Locate the cell with the specified text and output its (X, Y) center coordinate. 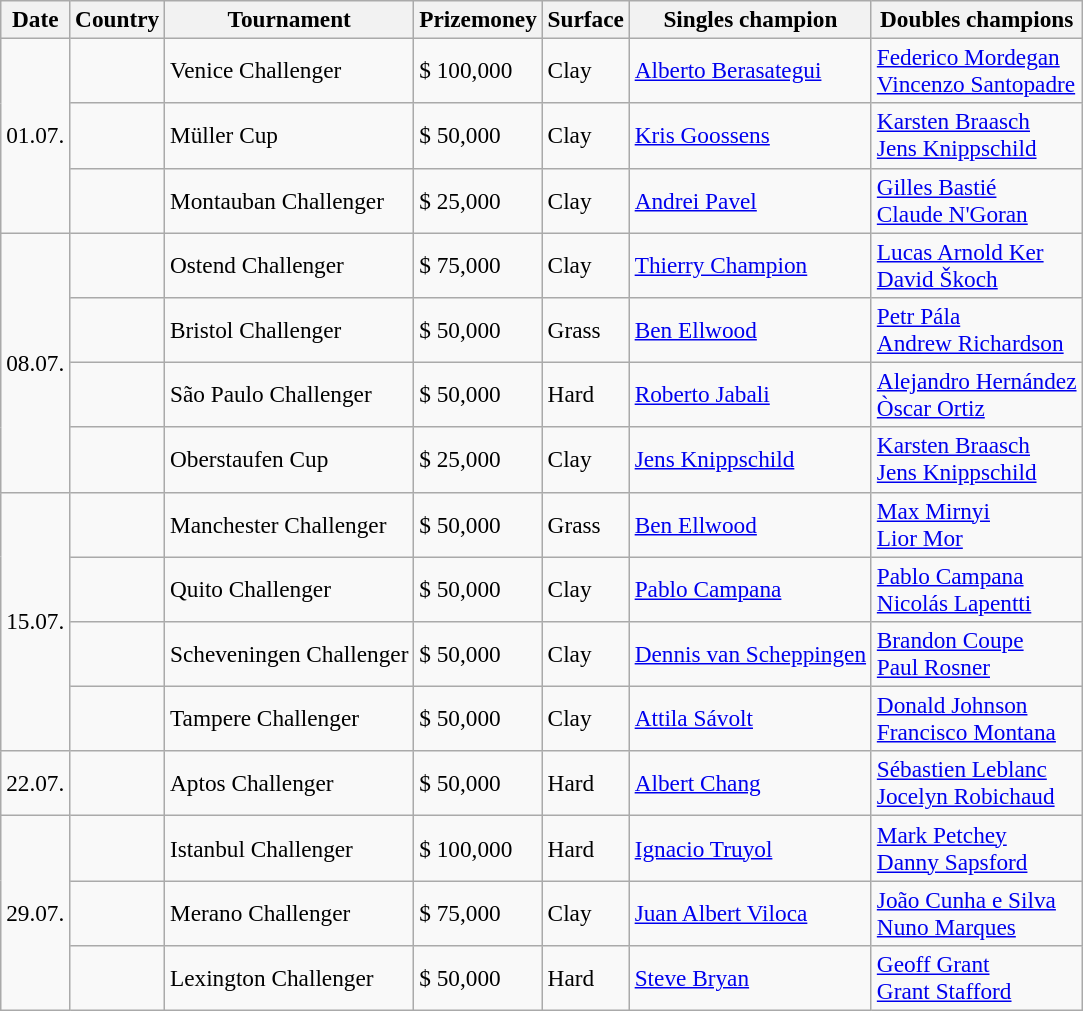
Doubles champions (976, 19)
Geoff Grant Grant Stafford (976, 978)
Kris Goossens (750, 136)
Steve Bryan (750, 978)
Country (118, 19)
15.07. (36, 622)
Aptos Challenger (290, 784)
08.07. (36, 362)
Istanbul Challenger (290, 848)
Albert Chang (750, 784)
Dennis van Scheppingen (750, 654)
Jens Knippschild (750, 460)
Attila Sávolt (750, 718)
Singles champion (750, 19)
Scheveningen Challenger (290, 654)
Alejandro Hernández Òscar Ortiz (976, 394)
Lucas Arnold Ker David Škoch (976, 264)
Mark Petchey Danny Sapsford (976, 848)
Roberto Jabali (750, 394)
Merano Challenger (290, 912)
Surface (586, 19)
Ignacio Truyol (750, 848)
01.07. (36, 135)
Petr Pála Andrew Richardson (976, 330)
Manchester Challenger (290, 524)
Federico Mordegan Vincenzo Santopadre (976, 70)
Andrei Pavel (750, 200)
Pablo Campana (750, 588)
Oberstaufen Cup (290, 460)
Alberto Berasategui (750, 70)
Brandon Coupe Paul Rosner (976, 654)
Montauban Challenger (290, 200)
Quito Challenger (290, 588)
Bristol Challenger (290, 330)
João Cunha e Silva Nuno Marques (976, 912)
Max Mirnyi Lior Mor (976, 524)
Sébastien Leblanc Jocelyn Robichaud (976, 784)
22.07. (36, 784)
Lexington Challenger (290, 978)
Ostend Challenger (290, 264)
Pablo Campana Nicolás Lapentti (976, 588)
Gilles Bastié Claude N'Goran (976, 200)
Donald Johnson Francisco Montana (976, 718)
São Paulo Challenger (290, 394)
Müller Cup (290, 136)
29.07. (36, 912)
Date (36, 19)
Tournament (290, 19)
Tampere Challenger (290, 718)
Venice Challenger (290, 70)
Juan Albert Viloca (750, 912)
Thierry Champion (750, 264)
Prizemoney (478, 19)
